Output the [X, Y] coordinate of the center of the cell containing the given text.  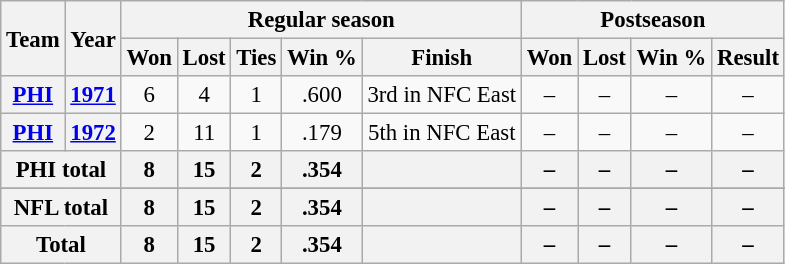
.600 [322, 95]
4 [204, 95]
PHI total [61, 170]
Regular season [321, 20]
Ties [256, 58]
Result [748, 58]
Year [93, 38]
1971 [93, 95]
NFL total [61, 208]
.179 [322, 133]
Total [61, 245]
11 [204, 133]
6 [149, 95]
3rd in NFC East [442, 95]
Team [33, 38]
1972 [93, 133]
Finish [442, 58]
5th in NFC East [442, 133]
Postseason [652, 20]
